Output the (X, Y) coordinate of the center of the cell containing the given text.  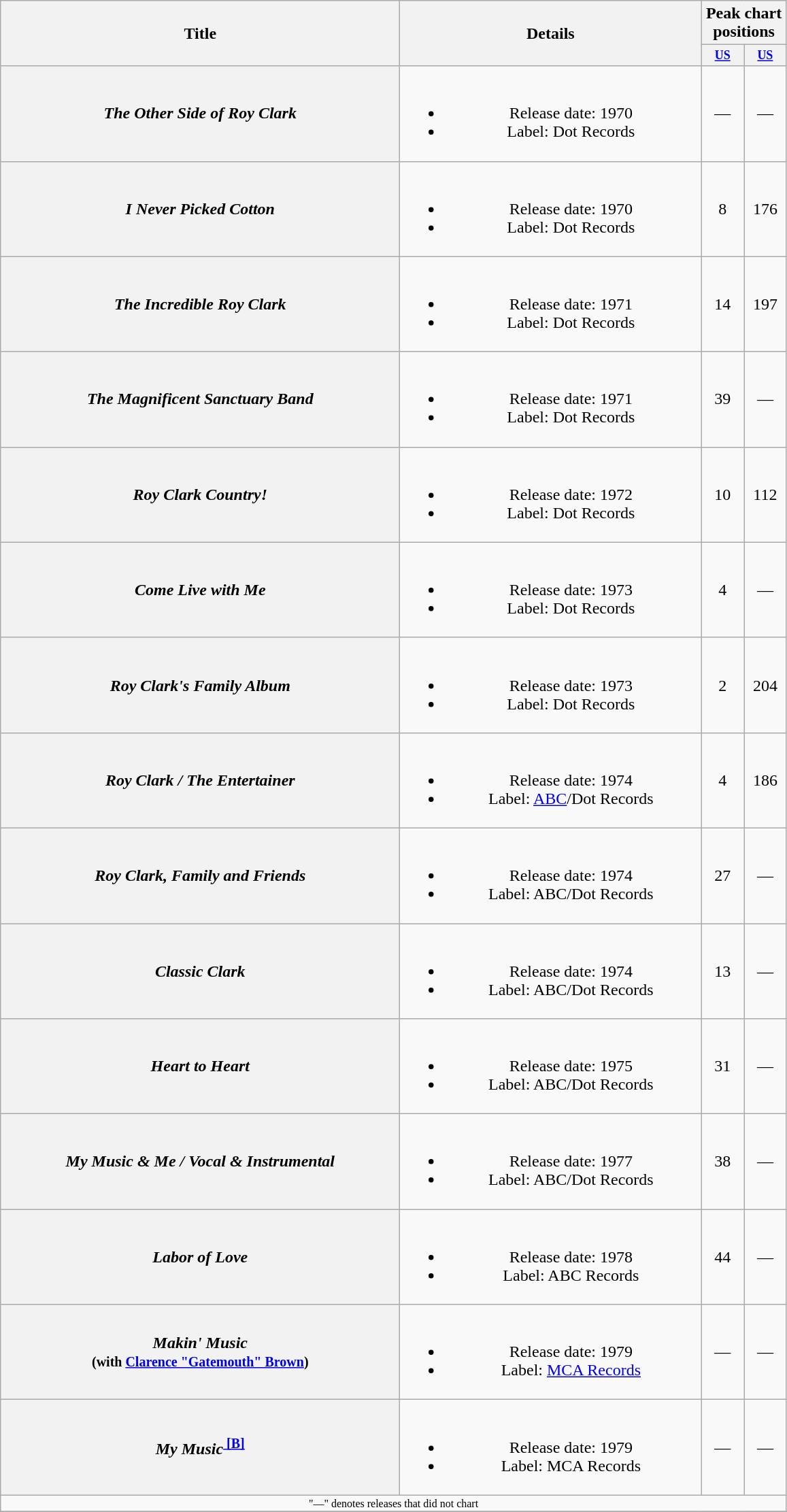
Roy Clark Country! (200, 494)
Roy Clark's Family Album (200, 685)
197 (766, 304)
Classic Clark (200, 971)
My Music [B] (200, 1447)
Release date: 1978Label: ABC Records (551, 1257)
10 (722, 494)
112 (766, 494)
Labor of Love (200, 1257)
13 (722, 971)
My Music & Me / Vocal & Instrumental (200, 1162)
"—" denotes releases that did not chart (393, 1503)
Roy Clark / The Entertainer (200, 780)
Release date: 1975Label: ABC/Dot Records (551, 1066)
44 (722, 1257)
39 (722, 399)
The Incredible Roy Clark (200, 304)
31 (722, 1066)
Come Live with Me (200, 590)
The Other Side of Roy Clark (200, 114)
Heart to Heart (200, 1066)
204 (766, 685)
I Never Picked Cotton (200, 209)
8 (722, 209)
27 (722, 875)
Roy Clark, Family and Friends (200, 875)
Peak chartpositions (744, 23)
Title (200, 33)
38 (722, 1162)
2 (722, 685)
Release date: 1977Label: ABC/Dot Records (551, 1162)
Release date: 1972Label: Dot Records (551, 494)
Details (551, 33)
186 (766, 780)
The Magnificent Sanctuary Band (200, 399)
176 (766, 209)
Makin' Music(with Clarence "Gatemouth" Brown) (200, 1352)
14 (722, 304)
